Locate the cell with the specified text and output its (X, Y) center coordinate. 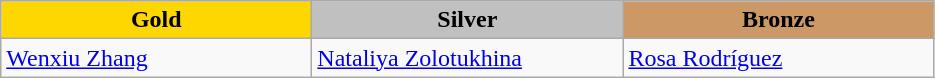
Silver (468, 20)
Wenxiu Zhang (156, 58)
Gold (156, 20)
Nataliya Zolotukhina (468, 58)
Rosa Rodríguez (778, 58)
Bronze (778, 20)
